Pinpoint the cell where the given text exists, returning its (x, y) midpoint coordinate. 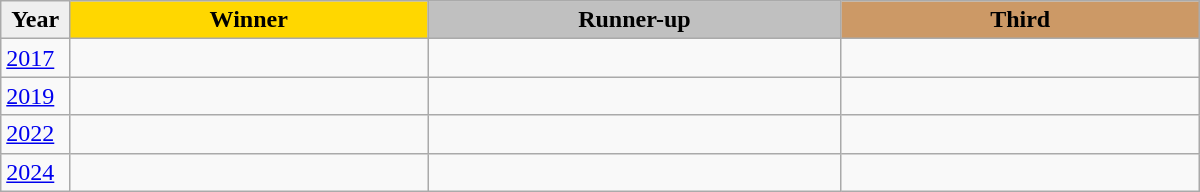
Winner (249, 20)
Year (36, 20)
Runner-up (634, 20)
2019 (36, 96)
2024 (36, 172)
2017 (36, 58)
Third (1020, 20)
2022 (36, 134)
